Scan for the cell matching the given text and deliver its [x, y] coordinate at center. 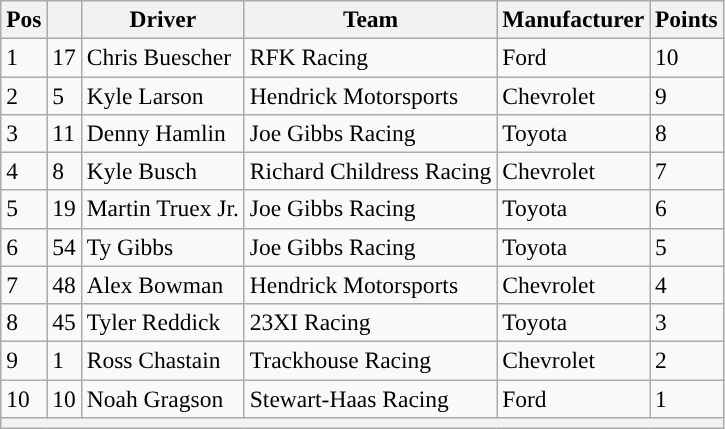
Driver [162, 19]
Alex Bowman [162, 285]
Richard Childress Racing [370, 171]
45 [64, 322]
Noah Gragson [162, 398]
Stewart-Haas Racing [370, 398]
Tyler Reddick [162, 322]
11 [64, 133]
Pos [24, 19]
Trackhouse Racing [370, 360]
Kyle Busch [162, 171]
17 [64, 57]
48 [64, 285]
Chris Buescher [162, 57]
Denny Hamlin [162, 133]
23XI Racing [370, 322]
Martin Truex Jr. [162, 209]
19 [64, 209]
Team [370, 19]
Points [687, 19]
Ty Gibbs [162, 247]
Ross Chastain [162, 360]
Kyle Larson [162, 95]
RFK Racing [370, 57]
Manufacturer [574, 19]
54 [64, 247]
